Determine the (X, Y) coordinate at the center of the cell enclosing the given text.  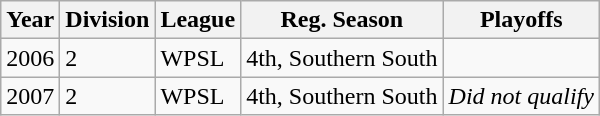
Did not qualify (521, 96)
League (198, 20)
Year (30, 20)
Reg. Season (342, 20)
2007 (30, 96)
Playoffs (521, 20)
2006 (30, 58)
Division (108, 20)
